Search for the cell housing the specified text and yield its [x, y] center coordinate. 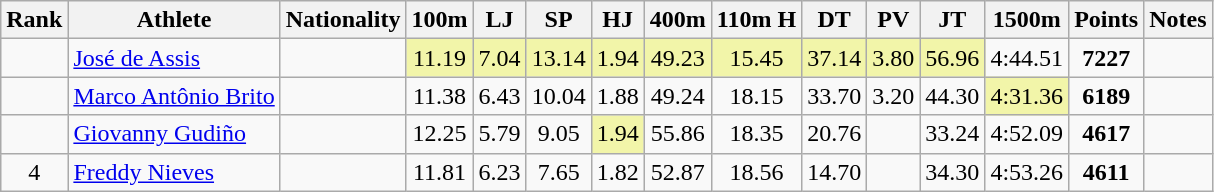
HJ [618, 20]
Marco Antônio Brito [174, 96]
44.30 [952, 96]
110m H [756, 20]
4:31.36 [1027, 96]
PV [894, 20]
Nationality [343, 20]
56.96 [952, 58]
JT [952, 20]
6.43 [500, 96]
4:52.09 [1027, 134]
José de Assis [174, 58]
4:53.26 [1027, 172]
SP [558, 20]
1500m [1027, 20]
18.15 [756, 96]
1.88 [618, 96]
6.23 [500, 172]
11.19 [440, 58]
20.76 [834, 134]
10.04 [558, 96]
Athlete [174, 20]
4 [34, 172]
4:44.51 [1027, 58]
49.23 [678, 58]
Notes [1178, 20]
15.45 [756, 58]
6189 [1106, 96]
49.24 [678, 96]
33.70 [834, 96]
100m [440, 20]
34.30 [952, 172]
11.38 [440, 96]
52.87 [678, 172]
LJ [500, 20]
7227 [1106, 58]
12.25 [440, 134]
37.14 [834, 58]
3.20 [894, 96]
9.05 [558, 134]
55.86 [678, 134]
18.56 [756, 172]
400m [678, 20]
5.79 [500, 134]
Rank [34, 20]
4617 [1106, 134]
3.80 [894, 58]
13.14 [558, 58]
4611 [1106, 172]
Giovanny Gudiño [174, 134]
14.70 [834, 172]
DT [834, 20]
33.24 [952, 134]
11.81 [440, 172]
Freddy Nieves [174, 172]
Points [1106, 20]
18.35 [756, 134]
7.04 [500, 58]
7.65 [558, 172]
1.82 [618, 172]
